Identify which cell holds the provided text, then report its [X, Y] central coordinate. 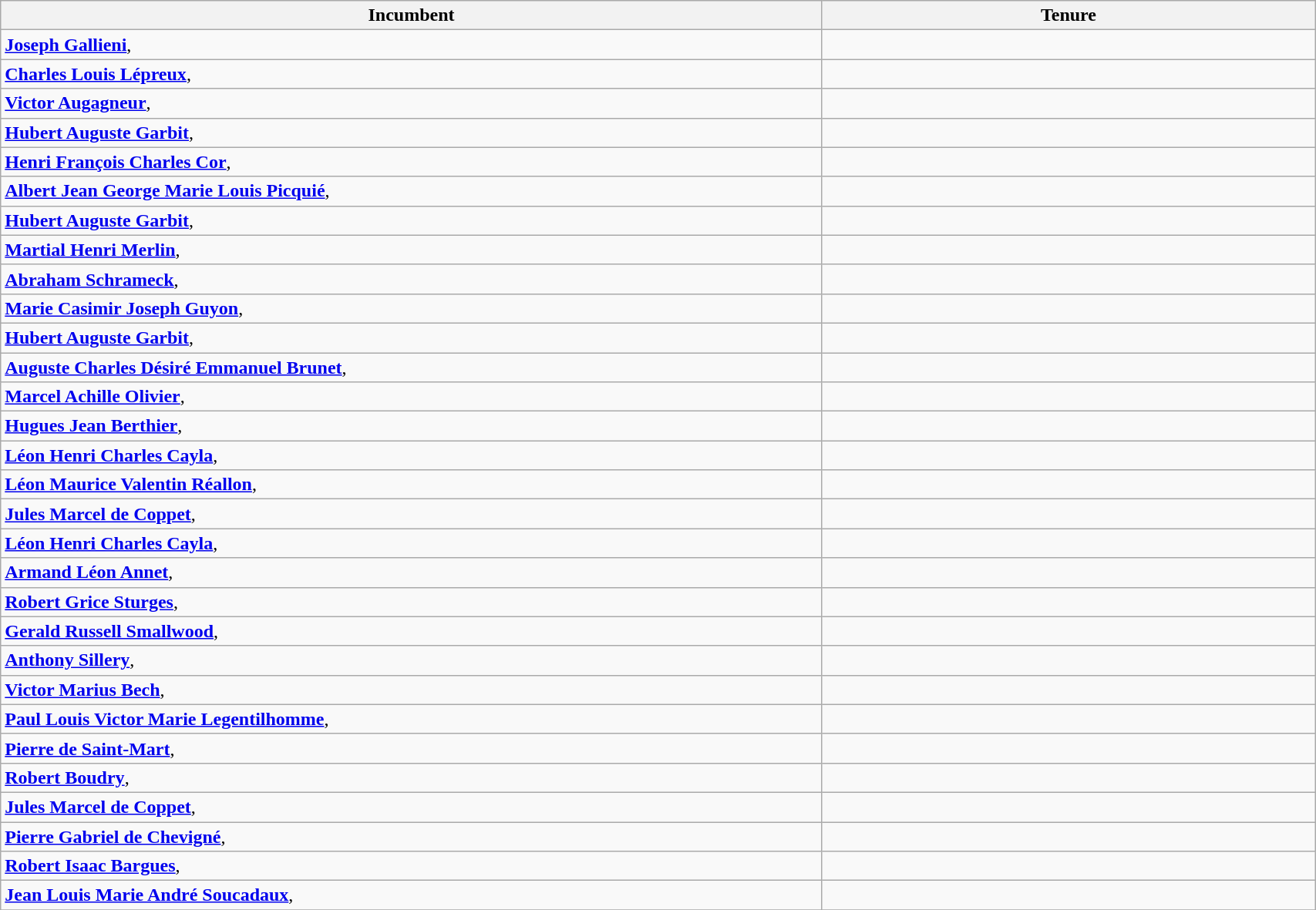
Robert Isaac Bargues, [412, 866]
Marcel Achille Olivier, [412, 397]
Victor Augagneur, [412, 103]
Paul Louis Victor Marie Legentilhomme, [412, 719]
Robert Grice Sturges, [412, 602]
Incumbent [412, 15]
Joseph Gallieni, [412, 45]
Hugues Jean Berthier, [412, 426]
Pierre de Saint-Mart, [412, 748]
Albert Jean George Marie Louis Picquié, [412, 191]
Charles Louis Lépreux, [412, 74]
Pierre Gabriel de Chevigné, [412, 836]
Auguste Charles Désiré Emmanuel Brunet, [412, 368]
Victor Marius Bech, [412, 690]
Léon Maurice Valentin Réallon, [412, 485]
Marie Casimir Joseph Guyon, [412, 308]
Anthony Sillery, [412, 660]
Martial Henri Merlin, [412, 250]
Armand Léon Annet, [412, 573]
Henri François Charles Cor, [412, 162]
Gerald Russell Smallwood, [412, 631]
Tenure [1069, 15]
Robert Boudry, [412, 777]
Abraham Schrameck, [412, 279]
Jean Louis Marie André Soucadaux, [412, 895]
